Scan for the cell matching the given text and deliver its [X, Y] coordinate at center. 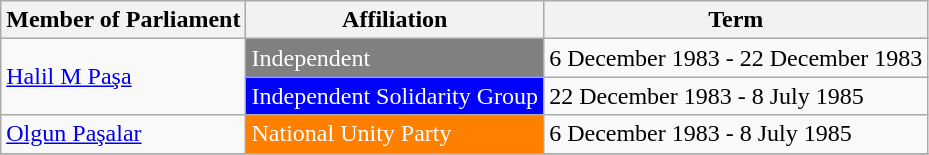
Term [736, 20]
National Unity Party [395, 134]
6 December 1983 - 8 July 1985 [736, 134]
Independent Solidarity Group [395, 96]
Independent [395, 58]
Olgun Paşalar [124, 134]
22 December 1983 - 8 July 1985 [736, 96]
Halil M Paşa [124, 77]
6 December 1983 - 22 December 1983 [736, 58]
Member of Parliament [124, 20]
Affiliation [395, 20]
